Output the (X, Y) coordinate of the center of the cell containing the given text.  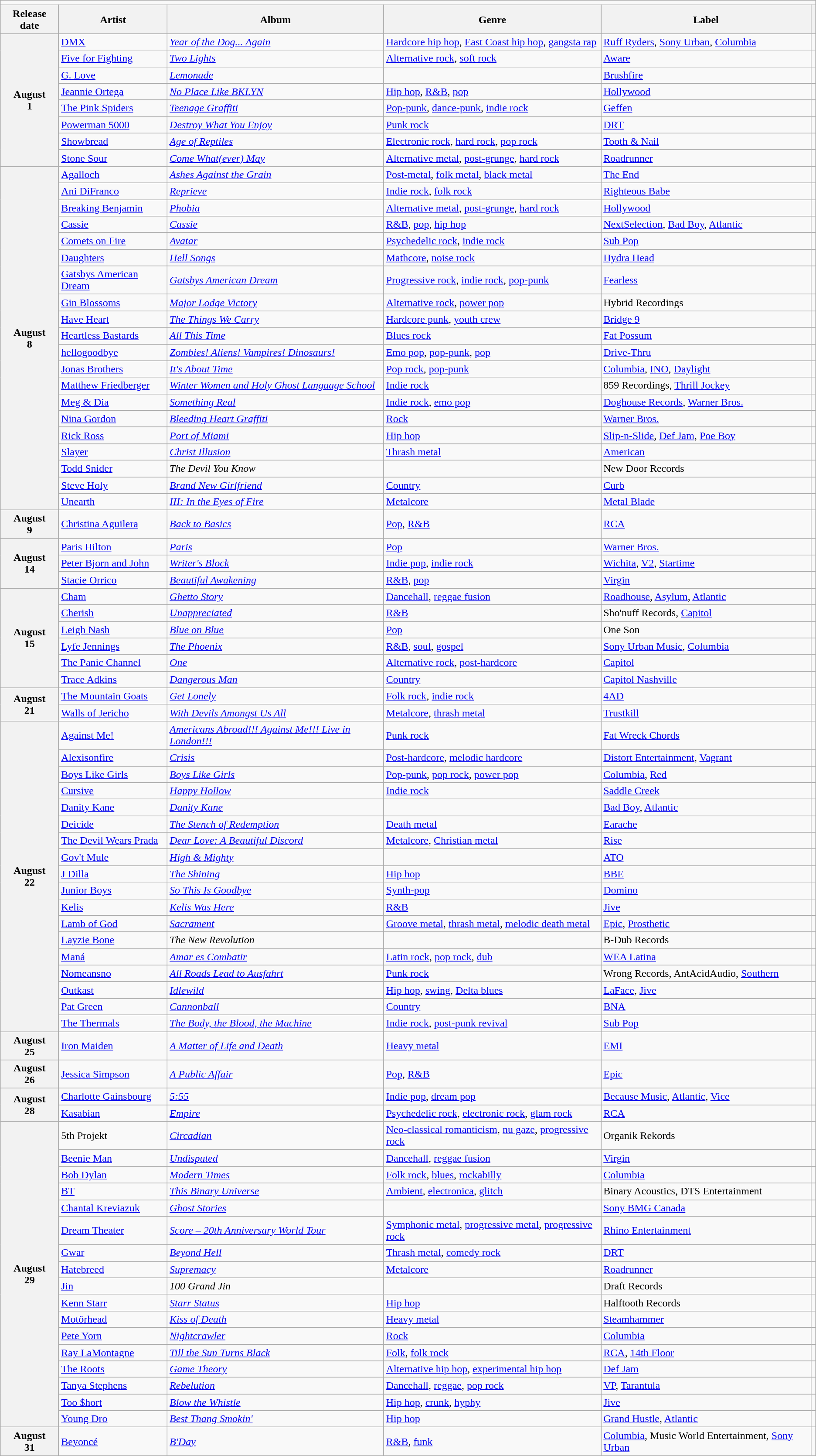
Hatebreed (113, 1269)
Too $hort (113, 1402)
Hydra Head (706, 258)
Young Dro (113, 1419)
Folk rock, indie rock (493, 696)
Hybrid Recordings (706, 303)
The Body, the Blood, the Machine (275, 1023)
Gin Blossoms (113, 303)
Righteous Babe (706, 191)
Ghetto Story (275, 597)
859 Recordings, Thrill Jockey (706, 385)
B'Day (275, 1442)
Layzie Bone (113, 940)
Leigh Nash (113, 630)
Lamb of God (113, 924)
Two Lights (275, 58)
Back to Basics (275, 524)
Epic, Prosthetic (706, 924)
Post-hardcore, melodic hardcore (493, 757)
The Mountain Goats (113, 696)
BT (113, 1191)
Psychedelic rock, electronic rock, glam rock (493, 1113)
4AD (706, 696)
August26 (30, 1074)
Comets on Fire (113, 241)
It's About Time (275, 369)
Genre (493, 19)
Thrash metal, comedy rock (493, 1253)
Kasabian (113, 1113)
The End (706, 174)
This Binary Universe (275, 1191)
Alternative hip hop, experimental hip hop (493, 1369)
Slip-n-Slide, Def Jam, Poe Boy (706, 435)
100 Grand Jin (275, 1286)
Hardcore punk, youth crew (493, 319)
Saddle Creek (706, 791)
Bad Boy, Atlantic (706, 808)
Columbia, Red (706, 774)
Bleeding Heart Graffiti (275, 419)
Dancehall, reggae, pop rock (493, 1386)
Rick Ross (113, 435)
The Things We Carry (275, 319)
Charlotte Gainsbourg (113, 1097)
Electronic rock, hard rock, pop rock (493, 141)
Paris Hilton (113, 547)
Christina Aguilera (113, 524)
August29 (30, 1274)
The Roots (113, 1369)
Grand Hustle, Atlantic (706, 1419)
Zombies! Aliens! Vampires! Dinosaurs! (275, 352)
Latin rock, pop rock, dub (493, 957)
Get Lonely (275, 696)
Maná (113, 957)
Rebelution (275, 1386)
Kenn Starr (113, 1303)
Distort Entertainment, Vagrant (706, 757)
Aware (706, 58)
Chantal Kreviazuk (113, 1208)
Paris (275, 547)
Blue on Blue (275, 630)
August15 (30, 638)
Earache (706, 824)
Come What(ever) May (275, 158)
August25 (30, 1046)
Brand New Girlfriend (275, 485)
Starr Status (275, 1303)
Jonas Brothers (113, 369)
Teenage Graffiti (275, 108)
5th Projekt (113, 1135)
Meg & Dia (113, 402)
The Stench of Redemption (275, 824)
Organik Rekords (706, 1135)
Beautiful Awakening (275, 580)
LaFace, Jive (706, 990)
No Place Like BKLYN (275, 92)
Supremacy (275, 1269)
VP, Tarantula (706, 1386)
Pop-punk, pop rock, power pop (493, 774)
August22 (30, 876)
Psychedelic rock, indie rock (493, 241)
R&B, funk (493, 1442)
The Devil You Know (275, 468)
BNA (706, 1006)
The Pink Spiders (113, 108)
Rhino Entertainment (706, 1231)
Lemonade (275, 75)
Dangerous Man (275, 679)
Fat Possum (706, 336)
Geffen (706, 108)
One Son (706, 630)
Roadhouse, Asylum, Atlantic (706, 597)
Matthew Friedberger (113, 385)
American (706, 452)
The Devil Wears Prada (113, 841)
Circadian (275, 1135)
Steamhammer (706, 1319)
Post-metal, folk metal, black metal (493, 174)
EMI (706, 1046)
Phobia (275, 208)
Unappreciated (275, 613)
Something Real (275, 402)
WEA Latina (706, 957)
Tooth & Nail (706, 141)
Hip hop, R&B, pop (493, 92)
Rise (706, 841)
Best Thang Smokin' (275, 1419)
Fat Wreck Chords (706, 735)
Score – 20th Anniversary World Tour (275, 1231)
So This Is Goodbye (275, 890)
Breaking Benjamin (113, 208)
August31 (30, 1442)
Because Music, Atlantic, Vice (706, 1097)
A Public Affair (275, 1074)
Cursive (113, 791)
Thrash metal (493, 452)
Age of Reptiles (275, 141)
Avatar (275, 241)
Neo-classical romanticism, nu gaze, progressive rock (493, 1135)
The Panic Channel (113, 663)
Trace Adkins (113, 679)
High & Mighty (275, 857)
Outkast (113, 990)
Todd Snider (113, 468)
Indie rock, emo pop (493, 402)
The Thermals (113, 1023)
Ruff Ryders, Sony Urban, Columbia (706, 42)
A Matter of Life and Death (275, 1046)
Metal Blade (706, 502)
Powerman 5000 (113, 125)
Def Jam (706, 1369)
R&B, pop (493, 580)
Pop rock, pop-punk (493, 369)
Crisis (275, 757)
G. Love (113, 75)
Jin (113, 1286)
Jeannie Ortega (113, 92)
Pete Yorn (113, 1336)
Folk, folk rock (493, 1352)
Sony Urban Music, Columbia (706, 646)
Against Me! (113, 735)
Columbia, INO, Daylight (706, 369)
Hip hop, swing, Delta blues (493, 990)
Sacrament (275, 924)
Ray LaMontagne (113, 1352)
Port of Miami (275, 435)
Have Heart (113, 319)
Americans Abroad!!! Against Me!!! Live in London!!! (275, 735)
Capitol (706, 663)
Dear Love: A Beautiful Discord (275, 841)
Alternative rock, soft rock (493, 58)
Game Theory (275, 1369)
hellogoodbye (113, 352)
BBE (706, 874)
Nomeansno (113, 973)
Gwar (113, 1253)
Peter Bjorn and John (113, 563)
Curb (706, 485)
Mathcore, noise rock (493, 258)
Groove metal, thrash metal, melodic death metal (493, 924)
Ambient, electronica, glitch (493, 1191)
Wichita, V2, Startime (706, 563)
Stone Sour (113, 158)
Hip hop, crunk, hyphy (493, 1402)
Synth-pop (493, 890)
Album (275, 19)
Agalloch (113, 174)
Alexisonfire (113, 757)
Winter Women and Holy Ghost Language School (275, 385)
Writer's Block (275, 563)
Beenie Man (113, 1158)
Sony BMG Canada (706, 1208)
Cham (113, 597)
Kelis Was Here (275, 907)
DMX (113, 42)
Pat Green (113, 1006)
Alternative rock, post-hardcore (493, 663)
One (275, 663)
Idlewild (275, 990)
Till the Sun Turns Black (275, 1352)
August8 (30, 338)
Cannonball (275, 1006)
Tanya Stephens (113, 1386)
Junior Boys (113, 890)
Brushfire (706, 75)
Nina Gordon (113, 419)
Iron Maiden (113, 1046)
Motörhead (113, 1319)
Symphonic metal, progressive metal, progressive rock (493, 1231)
August28 (30, 1105)
New Door Records (706, 468)
Hell Songs (275, 258)
Domino (706, 890)
All Roads Lead to Ausfahrt (275, 973)
Cherish (113, 613)
B-Dub Records (706, 940)
Epic (706, 1074)
Release date (30, 19)
Gov't Mule (113, 857)
Amar es Combatir (275, 957)
Heartless Bastards (113, 336)
Folk rock, blues, rockabilly (493, 1175)
Halftooth Records (706, 1303)
Kiss of Death (275, 1319)
August9 (30, 524)
Modern Times (275, 1175)
Happy Hollow (275, 791)
Metalcore, thrash metal (493, 713)
Five for Fighting (113, 58)
Slayer (113, 452)
August21 (30, 704)
III: In the Eyes of Fire (275, 502)
Indie rock, post-punk revival (493, 1023)
Pop-punk, dance-punk, indie rock (493, 108)
Ani DiFranco (113, 191)
The New Revolution (275, 940)
Blues rock (493, 336)
Metalcore, Christian metal (493, 841)
Dream Theater (113, 1231)
ATO (706, 857)
Trustkill (706, 713)
Lyfe Jennings (113, 646)
Doghouse Records, Warner Bros. (706, 402)
Columbia, Music World Entertainment, Sony Urban (706, 1442)
Emo pop, pop-punk, pop (493, 352)
Sho'nuff Records, Capitol (706, 613)
R&B, pop, hip hop (493, 225)
Nightcrawler (275, 1336)
Jessica Simpson (113, 1074)
Fearless (706, 280)
Drive-Thru (706, 352)
Deicide (113, 824)
Christ Illusion (275, 452)
Wrong Records, AntAcidAudio, Southern (706, 973)
Empire (275, 1113)
Bob Dylan (113, 1175)
Death metal (493, 824)
All This Time (275, 336)
Ashes Against the Grain (275, 174)
Destroy What You Enjoy (275, 125)
The Shining (275, 874)
Reprieve (275, 191)
Kelis (113, 907)
August1 (30, 100)
Indie pop, dream pop (493, 1097)
Year of the Dog... Again (275, 42)
R&B, soul, gospel (493, 646)
Beyond Hell (275, 1253)
RCA, 14th Floor (706, 1352)
Indie rock, folk rock (493, 191)
Capitol Nashville (706, 679)
Undisputed (275, 1158)
Label (706, 19)
Beyoncé (113, 1442)
Unearth (113, 502)
NextSelection, Bad Boy, Atlantic (706, 225)
Hardcore hip hop, East Coast hip hop, gangsta rap (493, 42)
August14 (30, 563)
Blow the Whistle (275, 1402)
Progressive rock, indie rock, pop-punk (493, 280)
5:55 (275, 1097)
Steve Holy (113, 485)
Walls of Jericho (113, 713)
Draft Records (706, 1286)
Major Lodge Victory (275, 303)
Alternative rock, power pop (493, 303)
Bridge 9 (706, 319)
Indie pop, indie rock (493, 563)
J Dilla (113, 874)
Showbread (113, 141)
Daughters (113, 258)
Artist (113, 19)
With Devils Amongst Us All (275, 713)
Stacie Orrico (113, 580)
Binary Acoustics, DTS Entertainment (706, 1191)
Ghost Stories (275, 1208)
The Phoenix (275, 646)
